Search for the cell housing the specified text and yield its (x, y) center coordinate. 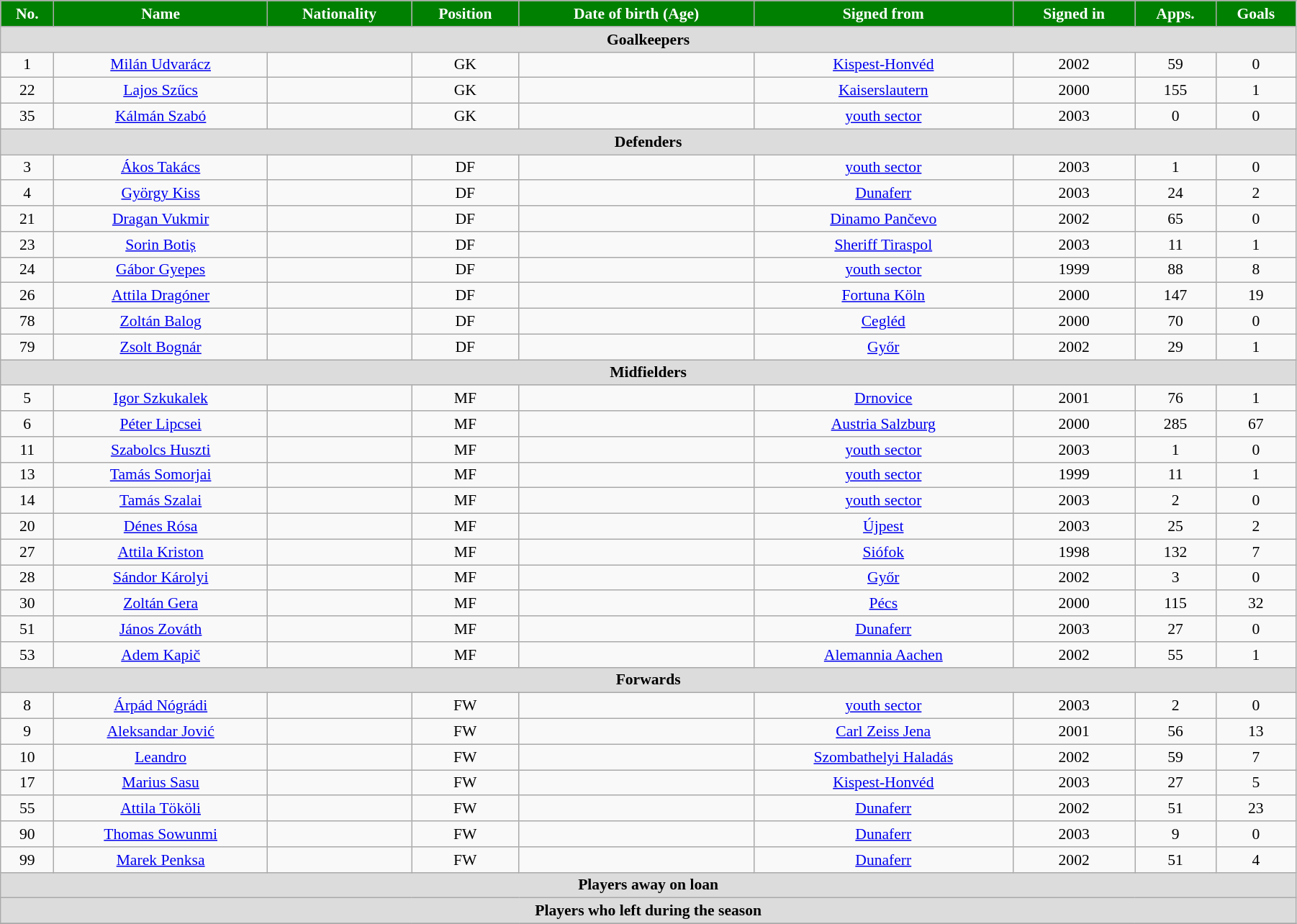
10 (27, 757)
Adem Kapič (161, 655)
Sheriff Tiraspol (883, 245)
Fortuna Köln (883, 296)
Alemannia Aachen (883, 655)
Thomas Sowunmi (161, 834)
19 (1255, 296)
155 (1175, 91)
56 (1175, 732)
Defenders (648, 142)
70 (1175, 322)
György Kiss (161, 194)
132 (1175, 552)
Cegléd (883, 322)
Pécs (883, 604)
76 (1175, 399)
Date of birth (Age) (636, 14)
Újpest (883, 527)
Attila Kriston (161, 552)
Ákos Takács (161, 168)
Zoltán Balog (161, 322)
26 (27, 296)
99 (27, 860)
Name (161, 14)
Lajos Szűcs (161, 91)
Dragan Vukmir (161, 219)
Szabolcs Huszti (161, 450)
Zoltán Gera (161, 604)
Austria Salzburg (883, 424)
88 (1175, 270)
Attila Dragóner (161, 296)
Signed from (883, 14)
35 (27, 117)
21 (27, 219)
Tamás Somorjai (161, 475)
32 (1255, 604)
Nationality (339, 14)
Siófok (883, 552)
Players away on loan (648, 885)
25 (1175, 527)
Signed in (1074, 14)
Aleksandar Jović (161, 732)
Forwards (648, 680)
90 (27, 834)
Tamás Szalai (161, 501)
79 (27, 347)
22 (27, 91)
Midfielders (648, 373)
Position (465, 14)
Drnovice (883, 399)
17 (27, 783)
Sorin Botiș (161, 245)
Leandro (161, 757)
29 (1175, 347)
53 (27, 655)
65 (1175, 219)
Gábor Gyepes (161, 270)
115 (1175, 604)
János Zováth (161, 629)
Igor Szkukalek (161, 399)
1998 (1074, 552)
Dinamo Pančevo (883, 219)
20 (27, 527)
Kaiserslautern (883, 91)
Sándor Károlyi (161, 578)
Players who left during the season (648, 911)
Dénes Rósa (161, 527)
Goalkeepers (648, 40)
Milán Udvarácz (161, 65)
30 (27, 604)
147 (1175, 296)
Zsolt Bognár (161, 347)
67 (1255, 424)
78 (27, 322)
No. (27, 14)
Apps. (1175, 14)
Szombathelyi Haladás (883, 757)
6 (27, 424)
14 (27, 501)
28 (27, 578)
Carl Zeiss Jena (883, 732)
Kálmán Szabó (161, 117)
Marek Penksa (161, 860)
Árpád Nógrádi (161, 706)
Marius Sasu (161, 783)
Attila Tököli (161, 809)
Péter Lipcsei (161, 424)
Goals (1255, 14)
285 (1175, 424)
